Find where the given text appears and provide that cell's center as (x, y) coordinate. 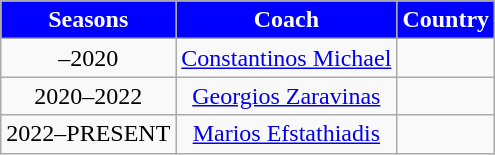
Georgios Zaravinas (286, 96)
2022–PRESENT (88, 134)
Country (446, 20)
Seasons (88, 20)
Marios Efstathiadis (286, 134)
2020–2022 (88, 96)
Coach (286, 20)
Constantinos Michael (286, 58)
–2020 (88, 58)
